Find where the given text appears and provide that cell's center as [X, Y] coordinate. 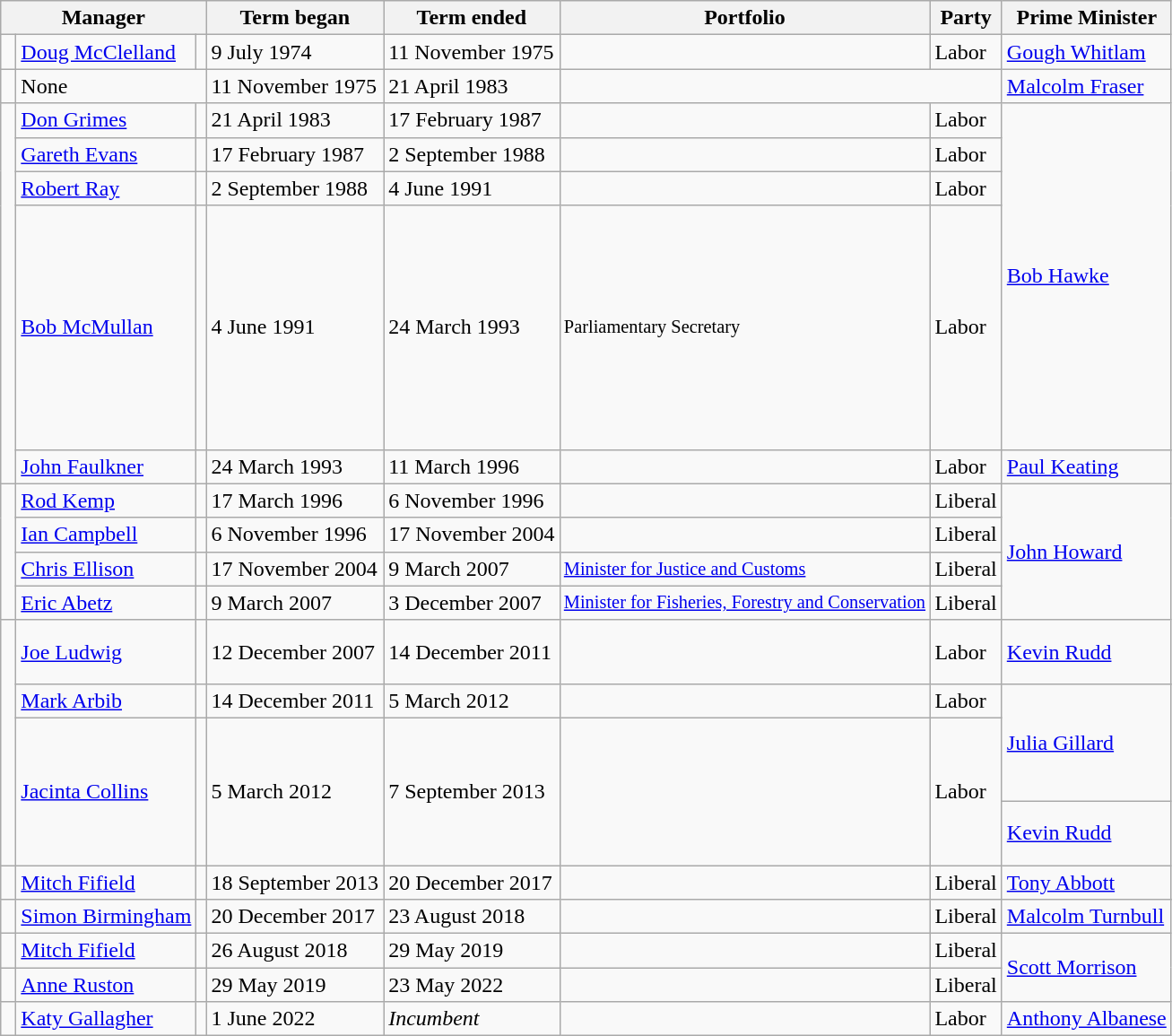
Minister for Justice and Customs [744, 569]
26 August 2018 [295, 951]
Minister for Fisheries, Forestry and Conservation [744, 603]
Simon Birmingham [106, 917]
Joe Ludwig [106, 651]
Manager [104, 18]
11 March 1996 [472, 466]
Gough Whitlam [1087, 52]
Malcolm Fraser [1087, 86]
Katy Gallagher [106, 1019]
Malcolm Turnbull [1087, 917]
Prime Minister [1087, 18]
7 September 2013 [472, 791]
Paul Keating [1087, 466]
Gareth Evans [106, 154]
Term began [295, 18]
17 March 1996 [295, 501]
Robert Ray [106, 188]
Don Grimes [106, 120]
Term ended [472, 18]
John Howard [1087, 552]
Portfolio [744, 18]
Bob McMullan [106, 327]
18 September 2013 [295, 882]
9 July 1974 [295, 52]
Jacinta Collins [106, 791]
23 August 2018 [472, 917]
Parliamentary Secretary [744, 327]
Incumbent [472, 1019]
3 December 2007 [472, 603]
Doug McClelland [106, 52]
Party [966, 18]
Ian Campbell [106, 535]
Julia Gillard [1087, 743]
Bob Hawke [1087, 276]
23 May 2022 [472, 985]
Tony Abbott [1087, 882]
Anthony Albanese [1087, 1019]
Mark Arbib [106, 701]
12 December 2007 [295, 651]
Anne Ruston [106, 985]
John Faulkner [106, 466]
Chris Ellison [106, 569]
Scott Morrison [1087, 968]
None [111, 86]
1 June 2022 [295, 1019]
Eric Abetz [106, 603]
Rod Kemp [106, 501]
